Search for the cell housing the specified text and yield its [X, Y] center coordinate. 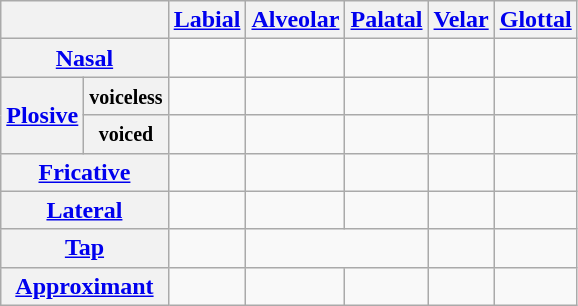
Velar [461, 20]
Alveolar [296, 20]
Approximant [84, 286]
Tap [84, 248]
voiced [126, 134]
Plosive [42, 115]
Glottal [536, 20]
voiceless [126, 96]
Lateral [84, 210]
Labial [207, 20]
Palatal [386, 20]
Nasal [84, 58]
Fricative [84, 172]
